Detect which cell encompasses the target text, then output its [X, Y] center coordinate. 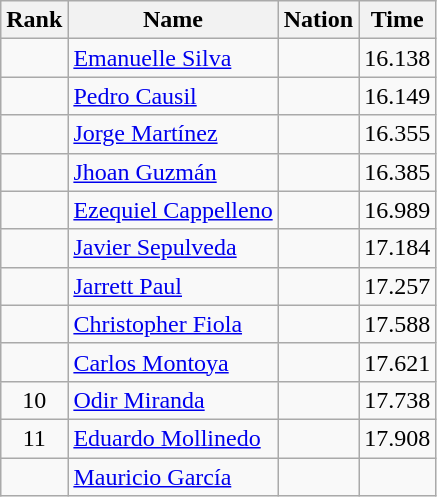
Jorge Martínez [173, 134]
Name [173, 20]
Time [398, 20]
16.989 [398, 210]
17.738 [398, 400]
17.588 [398, 324]
Rank [34, 20]
16.385 [398, 172]
Javier Sepulveda [173, 248]
Christopher Fiola [173, 324]
Carlos Montoya [173, 362]
Jarrett Paul [173, 286]
Jhoan Guzmán [173, 172]
16.138 [398, 58]
Ezequiel Cappelleno [173, 210]
11 [34, 438]
Nation [318, 20]
17.257 [398, 286]
16.355 [398, 134]
10 [34, 400]
Pedro Causil [173, 96]
Mauricio García [173, 477]
17.621 [398, 362]
17.908 [398, 438]
16.149 [398, 96]
17.184 [398, 248]
Odir Miranda [173, 400]
Eduardo Mollinedo [173, 438]
Emanuelle Silva [173, 58]
